Detect which cell encompasses the target text, then output its [x, y] center coordinate. 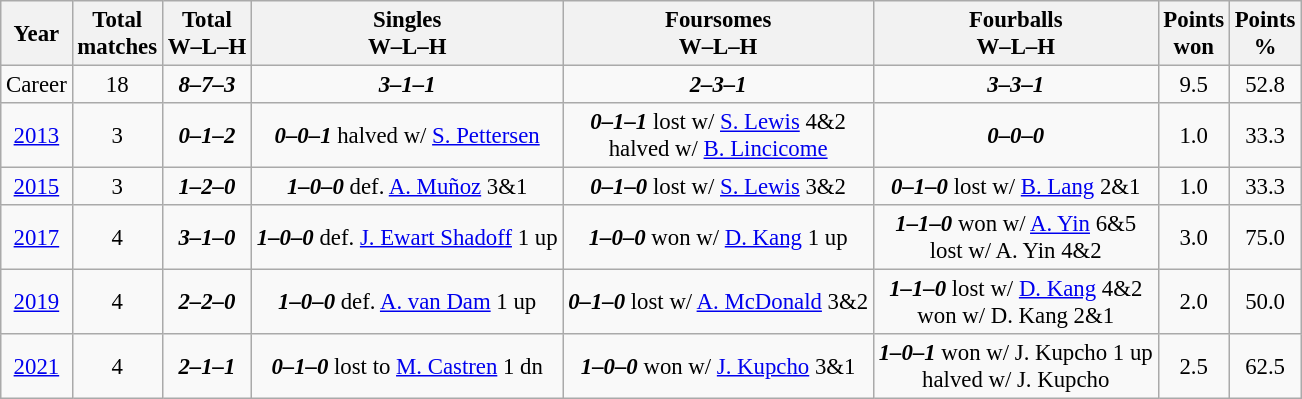
2–1–1 [206, 366]
2–3–1 [718, 85]
Totalmatches [117, 34]
1–0–0 def. J. Ewart Shadoff 1 up [406, 238]
0–1–0 lost to M. Castren 1 dn [406, 366]
2017 [36, 238]
Career [36, 85]
8–7–3 [206, 85]
3.0 [1194, 238]
0–0–1 halved w/ S. Pettersen [406, 136]
FourballsW–L–H [1016, 34]
2.0 [1194, 302]
0–1–0 lost w/ B. Lang 2&1 [1016, 187]
1–2–0 [206, 187]
TotalW–L–H [206, 34]
Year [36, 34]
FoursomesW–L–H [718, 34]
1–1–0 lost w/ D. Kang 4&2won w/ D. Kang 2&1 [1016, 302]
1–0–1 won w/ J. Kupcho 1 uphalved w/ J. Kupcho [1016, 366]
2–2–0 [206, 302]
52.8 [1264, 85]
2015 [36, 187]
18 [117, 85]
0–0–0 [1016, 136]
2013 [36, 136]
0–1–0 lost w/ A. McDonald 3&2 [718, 302]
Pointswon [1194, 34]
1–0–0 won w/ D. Kang 1 up [718, 238]
1–0–0 def. A. Muñoz 3&1 [406, 187]
0–1–0 lost w/ S. Lewis 3&2 [718, 187]
9.5 [1194, 85]
1–0–0 won w/ J. Kupcho 3&1 [718, 366]
1–0–0 def. A. van Dam 1 up [406, 302]
3–3–1 [1016, 85]
0–1–1 lost w/ S. Lewis 4&2halved w/ B. Lincicome [718, 136]
2021 [36, 366]
Points% [1264, 34]
62.5 [1264, 366]
3–1–1 [406, 85]
0–1–2 [206, 136]
1–1–0 won w/ A. Yin 6&5lost w/ A. Yin 4&2 [1016, 238]
3–1–0 [206, 238]
75.0 [1264, 238]
50.0 [1264, 302]
2019 [36, 302]
2.5 [1194, 366]
SinglesW–L–H [406, 34]
